Search for the cell housing the specified text and yield its [x, y] center coordinate. 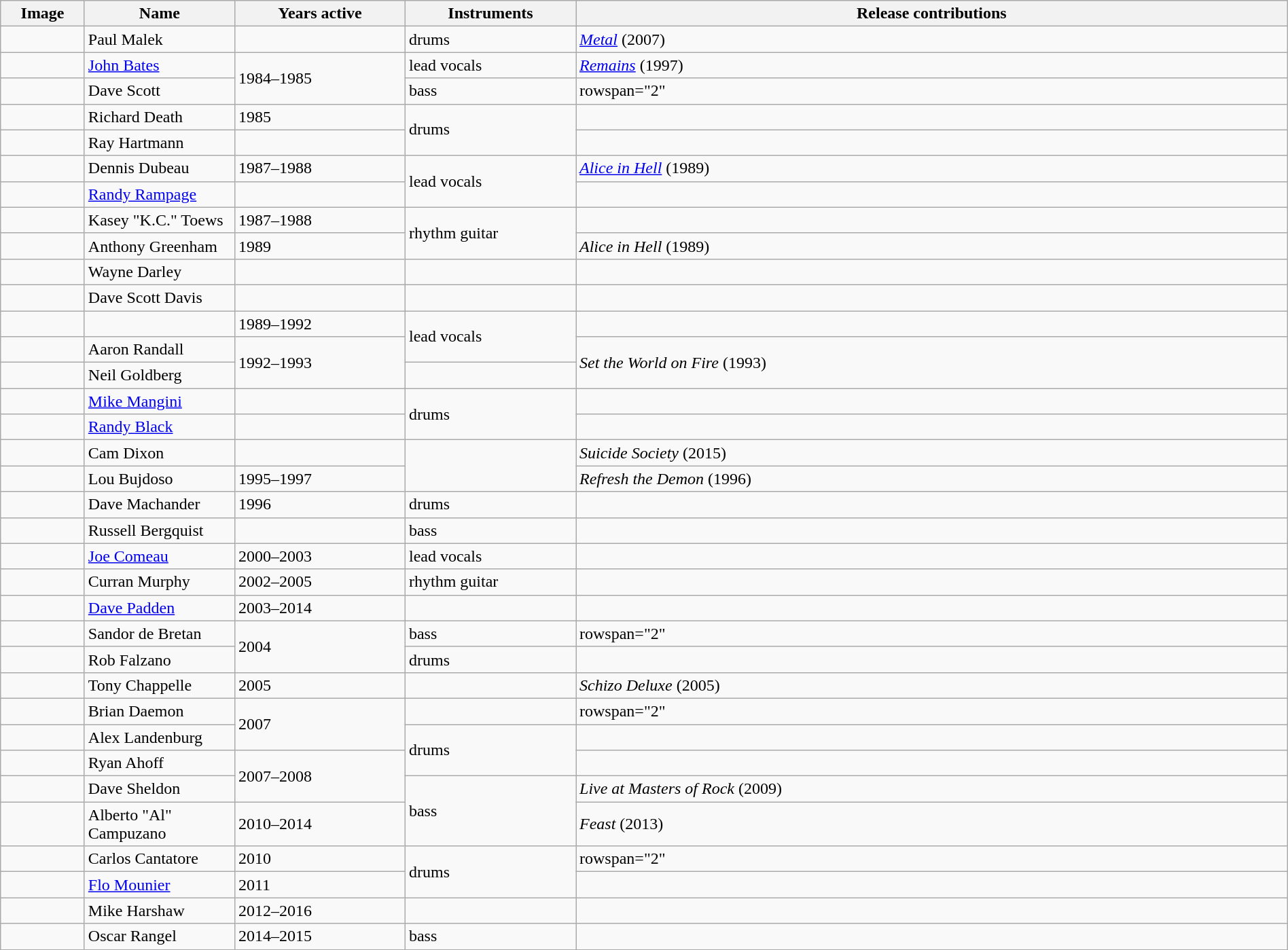
Flo Mounier [159, 885]
Oscar Rangel [159, 936]
2010–2014 [319, 824]
Aaron Randall [159, 350]
Dennis Dubeau [159, 168]
Dave Sheldon [159, 789]
2011 [319, 885]
Remains (1997) [932, 65]
Suicide Society (2015) [932, 453]
Set the World on Fire (1993) [932, 363]
2012–2016 [319, 911]
Joe Comeau [159, 556]
Dave Machander [159, 505]
Ryan Ahoff [159, 763]
Russell Bergquist [159, 530]
2005 [319, 685]
Curran Murphy [159, 582]
2014–2015 [319, 936]
Schizo Deluxe (2005) [932, 685]
Richard Death [159, 117]
1989–1992 [319, 324]
Name [159, 14]
Paul Malek [159, 39]
Cam Dixon [159, 453]
1992–1993 [319, 363]
Anthony Greenham [159, 246]
Carlos Cantatore [159, 859]
1984–1985 [319, 78]
Live at Masters of Rock (2009) [932, 789]
2000–2003 [319, 556]
Image [43, 14]
Tony Chappelle [159, 685]
Wayne Darley [159, 272]
Mike Harshaw [159, 911]
Ray Hartmann [159, 143]
2002–2005 [319, 582]
2003–2014 [319, 608]
Instruments [490, 14]
1989 [319, 246]
2010 [319, 859]
Randy Black [159, 427]
2007 [319, 724]
2007–2008 [319, 776]
2004 [319, 646]
Dave Scott Davis [159, 297]
Alberto "Al" Campuzano [159, 824]
Alex Landenburg [159, 737]
Dave Padden [159, 608]
1985 [319, 117]
Kasey "K.C." Toews [159, 220]
Sandor de Bretan [159, 634]
Randy Rampage [159, 194]
Feast (2013) [932, 824]
Brian Daemon [159, 711]
1996 [319, 505]
Neil Goldberg [159, 376]
Dave Scott [159, 91]
Release contributions [932, 14]
Refresh the Demon (1996) [932, 479]
Mike Mangini [159, 401]
Lou Bujdoso [159, 479]
Metal (2007) [932, 39]
1995–1997 [319, 479]
Rob Falzano [159, 659]
John Bates [159, 65]
Years active [319, 14]
